Locate the cell with the specified text and output its (X, Y) center coordinate. 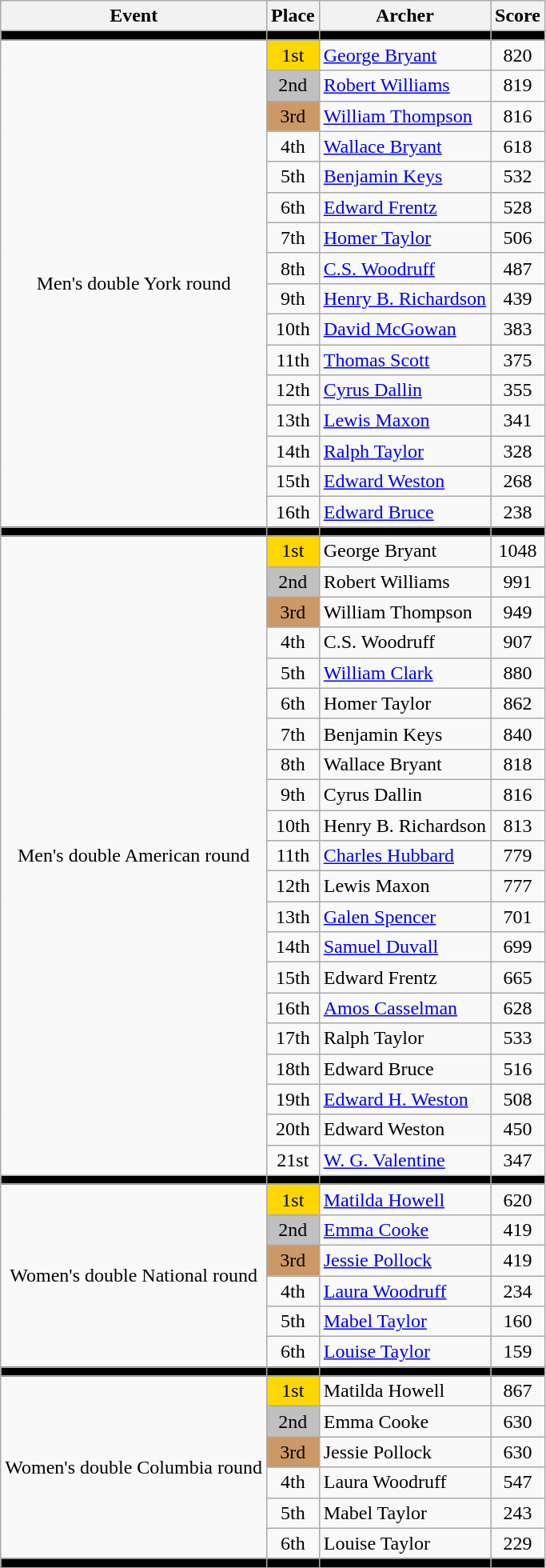
Score (518, 16)
238 (518, 512)
516 (518, 1069)
328 (518, 451)
Women's double National round (134, 1275)
234 (518, 1290)
Archer (405, 16)
21st (293, 1160)
Charles Hubbard (405, 856)
818 (518, 764)
506 (518, 238)
David McGowan (405, 329)
375 (518, 359)
701 (518, 917)
862 (518, 703)
Galen Spencer (405, 917)
243 (518, 1513)
665 (518, 978)
533 (518, 1038)
528 (518, 207)
547 (518, 1482)
229 (518, 1543)
508 (518, 1099)
439 (518, 298)
779 (518, 856)
Samuel Duvall (405, 947)
18th (293, 1069)
991 (518, 582)
17th (293, 1038)
867 (518, 1391)
907 (518, 642)
W. G. Valentine (405, 1160)
347 (518, 1160)
19th (293, 1099)
532 (518, 177)
620 (518, 1199)
341 (518, 421)
Event (134, 16)
487 (518, 268)
William Clark (405, 673)
159 (518, 1352)
Men's double York round (134, 283)
628 (518, 1008)
880 (518, 673)
Edward H. Weston (405, 1099)
450 (518, 1130)
Men's double American round (134, 856)
Place (293, 16)
268 (518, 482)
Thomas Scott (405, 359)
383 (518, 329)
20th (293, 1130)
160 (518, 1322)
813 (518, 825)
Amos Casselman (405, 1008)
1048 (518, 551)
355 (518, 390)
820 (518, 55)
618 (518, 146)
949 (518, 612)
699 (518, 947)
840 (518, 734)
777 (518, 886)
Women's double Columbia round (134, 1467)
819 (518, 86)
